For the text-containing cell, return its midpoint in (x, y) coordinate format. 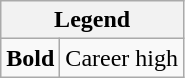
Legend (92, 20)
Career high (122, 58)
Bold (30, 58)
